Pinpoint the cell where the given text exists, returning its [x, y] midpoint coordinate. 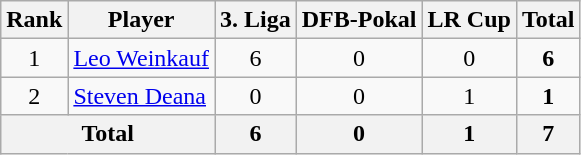
Rank [34, 20]
LR Cup [469, 20]
7 [548, 134]
Steven Deana [142, 96]
Player [142, 20]
3. Liga [255, 20]
2 [34, 96]
Leo Weinkauf [142, 58]
DFB-Pokal [359, 20]
